Capture the cell that displays the provided text and extract its [x, y] central coordinate. 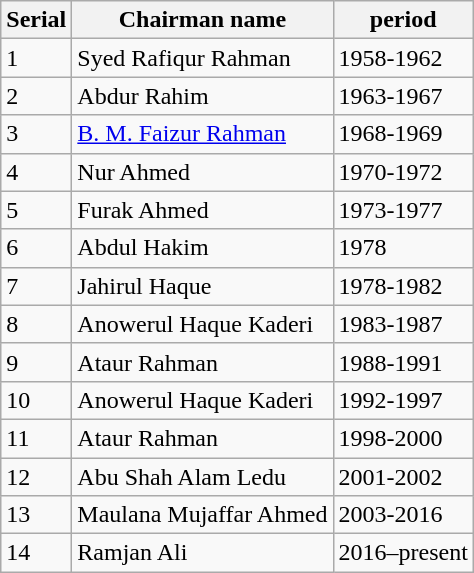
Jahirul Haque [202, 286]
Furak Ahmed [202, 210]
1983-1987 [403, 324]
1970-1972 [403, 172]
1973-1977 [403, 210]
3 [36, 134]
1998-2000 [403, 438]
11 [36, 438]
Syed Rafiqur Rahman [202, 58]
2001-2002 [403, 477]
Serial [36, 20]
10 [36, 400]
Abdul Hakim [202, 248]
period [403, 20]
13 [36, 515]
5 [36, 210]
1963-1967 [403, 96]
8 [36, 324]
1968-1969 [403, 134]
Chairman name [202, 20]
2003-2016 [403, 515]
Ramjan Ali [202, 553]
9 [36, 362]
4 [36, 172]
14 [36, 553]
12 [36, 477]
1978-1982 [403, 286]
Abdur Rahim [202, 96]
Nur Ahmed [202, 172]
1 [36, 58]
1988-1991 [403, 362]
B. M. Faizur Rahman [202, 134]
1978 [403, 248]
2 [36, 96]
Abu Shah Alam Ledu [202, 477]
Maulana Mujaffar Ahmed [202, 515]
1992-1997 [403, 400]
6 [36, 248]
2016–present [403, 553]
7 [36, 286]
1958-1962 [403, 58]
